Detect which cell encompasses the target text, then output its [X, Y] center coordinate. 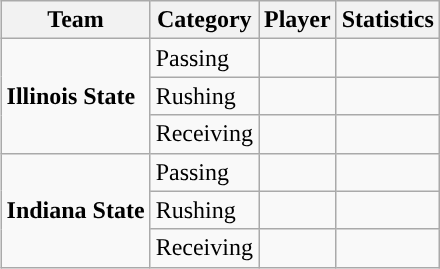
Statistics [388, 20]
Illinois State [76, 96]
Team [76, 20]
Category [204, 20]
Player [297, 20]
Indiana State [76, 210]
